Determine the (x, y) coordinate at the center of the cell enclosing the given text.  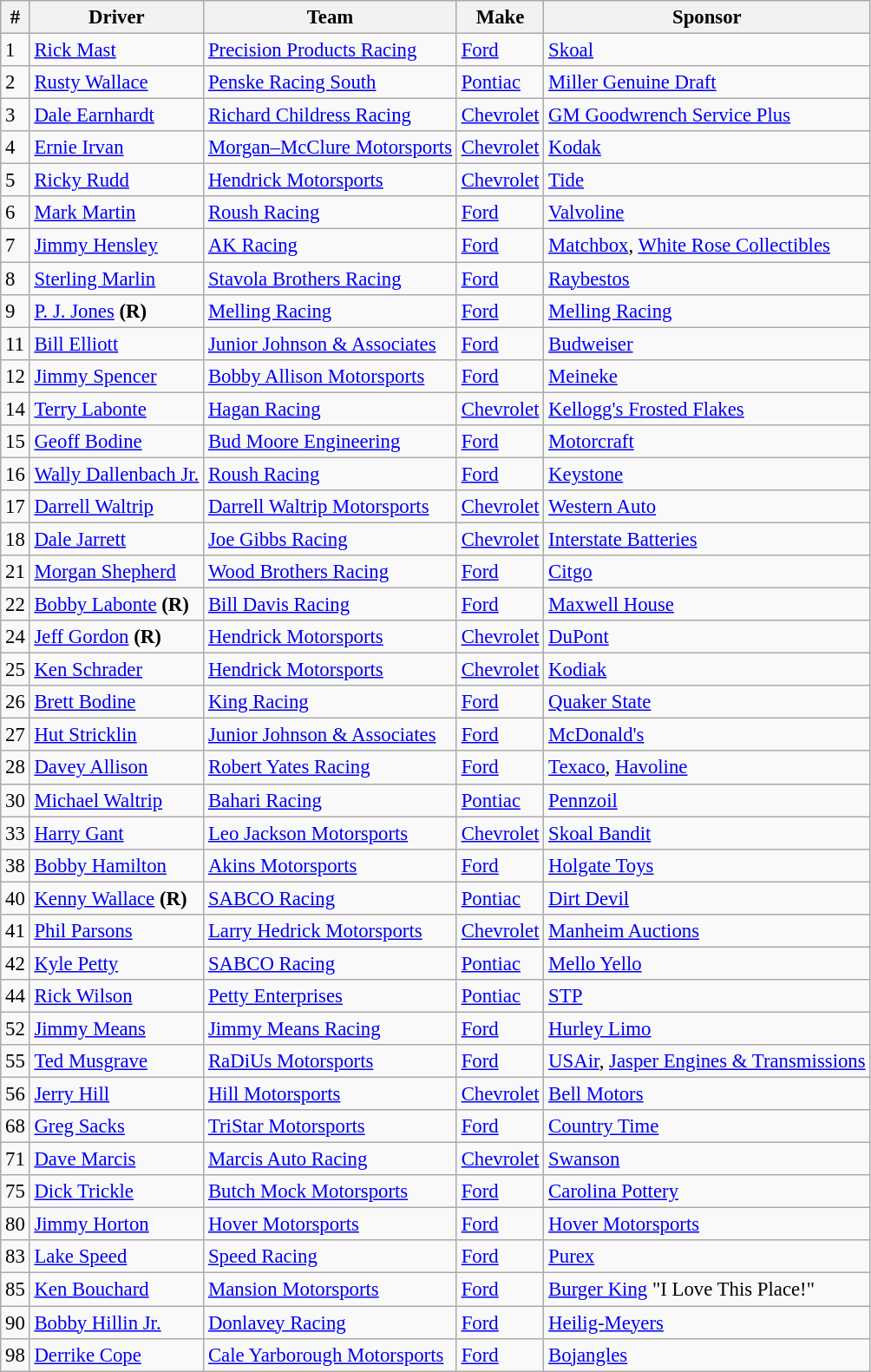
7 (16, 246)
Keystone (707, 474)
Carolina Pottery (707, 1191)
Michael Waltrip (116, 800)
Bud Moore Engineering (331, 442)
Bojangles (707, 1355)
Bahari Racing (331, 800)
Mello Yello (707, 963)
Stavola Brothers Racing (331, 279)
McDonald's (707, 735)
3 (16, 115)
Geoff Bodine (116, 442)
Rick Mast (116, 50)
2 (16, 82)
Terry Labonte (116, 409)
Greg Sacks (116, 1126)
Maxwell House (707, 605)
Ted Musgrave (116, 1061)
6 (16, 213)
Mark Martin (116, 213)
Marcis Auto Racing (331, 1159)
Hagan Racing (331, 409)
Purex (707, 1257)
Heilig-Meyers (707, 1323)
26 (16, 702)
RaDiUs Motorsports (331, 1061)
68 (16, 1126)
Meineke (707, 376)
25 (16, 670)
Robert Yates Racing (331, 768)
Ken Bouchard (116, 1290)
Bobby Hillin Jr. (116, 1323)
Dale Earnhardt (116, 115)
King Racing (331, 702)
Ernie Irvan (116, 148)
Kodiak (707, 670)
Sterling Marlin (116, 279)
33 (16, 833)
16 (16, 474)
Donlavey Racing (331, 1323)
Burger King "I Love This Place!" (707, 1290)
Country Time (707, 1126)
Richard Childress Racing (331, 115)
8 (16, 279)
Morgan Shepherd (116, 572)
Bill Davis Racing (331, 605)
Penske Racing South (331, 82)
56 (16, 1094)
22 (16, 605)
Team (331, 17)
Quaker State (707, 702)
Jerry Hill (116, 1094)
Sponsor (707, 17)
15 (16, 442)
Jimmy Horton (116, 1224)
28 (16, 768)
9 (16, 311)
STP (707, 996)
Dirt Devil (707, 898)
80 (16, 1224)
17 (16, 507)
Manheim Auctions (707, 931)
Precision Products Racing (331, 50)
41 (16, 931)
Raybestos (707, 279)
Make (500, 17)
Hurley Limo (707, 1028)
TriStar Motorsports (331, 1126)
Jimmy Hensley (116, 246)
Motorcraft (707, 442)
DuPont (707, 637)
Jimmy Means (116, 1028)
Bobby Allison Motorsports (331, 376)
Butch Mock Motorsports (331, 1191)
Pennzoil (707, 800)
Wood Brothers Racing (331, 572)
Bobby Labonte (R) (116, 605)
4 (16, 148)
52 (16, 1028)
Citgo (707, 572)
40 (16, 898)
Kellogg's Frosted Flakes (707, 409)
83 (16, 1257)
27 (16, 735)
Darrell Waltrip (116, 507)
Larry Hedrick Motorsports (331, 931)
14 (16, 409)
Brett Bodine (116, 702)
Dave Marcis (116, 1159)
Hill Motorsports (331, 1094)
90 (16, 1323)
Valvoline (707, 213)
Skoal Bandit (707, 833)
USAir, Jasper Engines & Transmissions (707, 1061)
Lake Speed (116, 1257)
Petty Enterprises (331, 996)
5 (16, 181)
Holgate Toys (707, 865)
Hut Stricklin (116, 735)
Kenny Wallace (R) (116, 898)
Phil Parsons (116, 931)
24 (16, 637)
Joe Gibbs Racing (331, 539)
Kyle Petty (116, 963)
Derrike Cope (116, 1355)
Davey Allison (116, 768)
Skoal (707, 50)
Leo Jackson Motorsports (331, 833)
Ken Schrader (116, 670)
Western Auto (707, 507)
Jeff Gordon (R) (116, 637)
Kodak (707, 148)
Interstate Batteries (707, 539)
55 (16, 1061)
Bell Motors (707, 1094)
Rick Wilson (116, 996)
Dale Jarrett (116, 539)
Bobby Hamilton (116, 865)
30 (16, 800)
Swanson (707, 1159)
# (16, 17)
Miller Genuine Draft (707, 82)
Dick Trickle (116, 1191)
Rusty Wallace (116, 82)
18 (16, 539)
42 (16, 963)
Bill Elliott (116, 344)
Morgan–McClure Motorsports (331, 148)
1 (16, 50)
Wally Dallenbach Jr. (116, 474)
Akins Motorsports (331, 865)
21 (16, 572)
Texaco, Havoline (707, 768)
Driver (116, 17)
75 (16, 1191)
71 (16, 1159)
98 (16, 1355)
11 (16, 344)
Speed Racing (331, 1257)
GM Goodwrench Service Plus (707, 115)
Darrell Waltrip Motorsports (331, 507)
P. J. Jones (R) (116, 311)
Jimmy Means Racing (331, 1028)
38 (16, 865)
Budweiser (707, 344)
85 (16, 1290)
AK Racing (331, 246)
Tide (707, 181)
Matchbox, White Rose Collectibles (707, 246)
Jimmy Spencer (116, 376)
Cale Yarborough Motorsports (331, 1355)
Ricky Rudd (116, 181)
12 (16, 376)
Harry Gant (116, 833)
Mansion Motorsports (331, 1290)
44 (16, 996)
